Scan for the cell matching the given text and deliver its [x, y] coordinate at center. 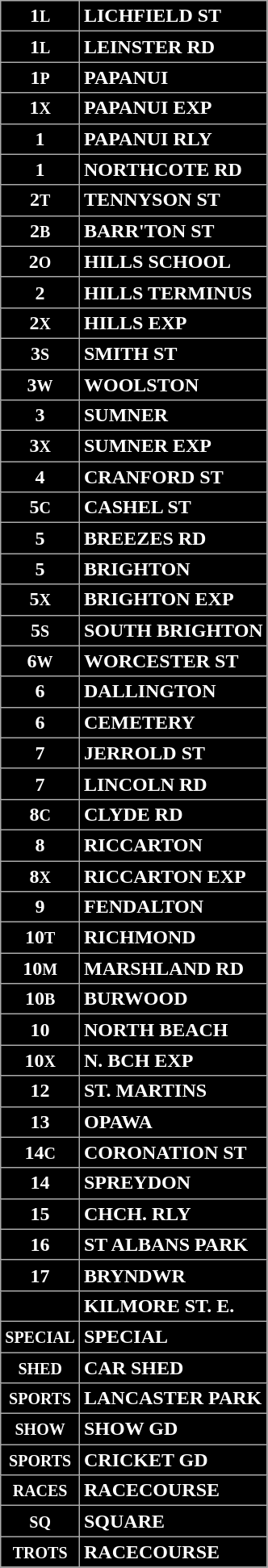
6W [40, 661]
RICCARTON [173, 845]
3 [40, 416]
SHOW GD [173, 1429]
CASHEL ST [173, 508]
ST. MARTINS [173, 1091]
NORTHCOTE RD [173, 169]
HILLS SCHOOL [173, 261]
CRICKET GD [173, 1460]
SUMNER EXP [173, 446]
TENNYSON ST [173, 200]
5C [40, 508]
2O [40, 261]
17 [40, 1275]
3S [40, 353]
12 [40, 1091]
HILLS EXP [173, 323]
14C [40, 1152]
2 [40, 292]
SOUTH BRIGHTON [173, 630]
SPREYDON [173, 1183]
1X [40, 108]
4 [40, 477]
10M [40, 968]
CORONATION ST [173, 1152]
CAR SHED [173, 1368]
10B [40, 999]
BRIGHTON EXP [173, 600]
OPAWA [173, 1122]
3X [40, 446]
CRANFORD ST [173, 477]
CHCH. RLY [173, 1214]
TROTS [40, 1552]
DALLINGTON [173, 692]
N. BCH EXP [173, 1060]
WOOLSTON [173, 385]
BREEZES RD [173, 538]
2X [40, 323]
LANCASTER PARK [173, 1399]
PAPANUI [173, 77]
2T [40, 200]
2B [40, 231]
BRIGHTON [173, 569]
SQUARE [173, 1521]
LINCOLN RD [173, 784]
10 [40, 1030]
KILMORE ST. E. [173, 1306]
8 [40, 845]
3W [40, 385]
14 [40, 1183]
5X [40, 600]
1P [40, 77]
15 [40, 1214]
8X [40, 876]
JERROLD ST [173, 753]
16 [40, 1244]
RICCARTON EXP [173, 876]
10X [40, 1060]
HILLS TERMINUS [173, 292]
LICHFIELD ST [173, 16]
9 [40, 907]
SQ [40, 1521]
PAPANUI EXP [173, 108]
SMITH ST [173, 353]
5S [40, 630]
13 [40, 1122]
CEMETERY [173, 722]
ST ALBANS PARK [173, 1244]
BURWOOD [173, 999]
CLYDE RD [173, 814]
SUMNER [173, 416]
SHED [40, 1368]
LEINSTER RD [173, 47]
BARR'TON ST [173, 231]
NORTH BEACH [173, 1030]
RACES [40, 1491]
WORCESTER ST [173, 661]
FENDALTON [173, 907]
PAPANUI RLY [173, 139]
10T [40, 938]
MARSHLAND RD [173, 968]
BRYNDWR [173, 1275]
SHOW [40, 1429]
8C [40, 814]
RICHMOND [173, 938]
